Provide the [X, Y] coordinate of the cell's center where the given text is located.  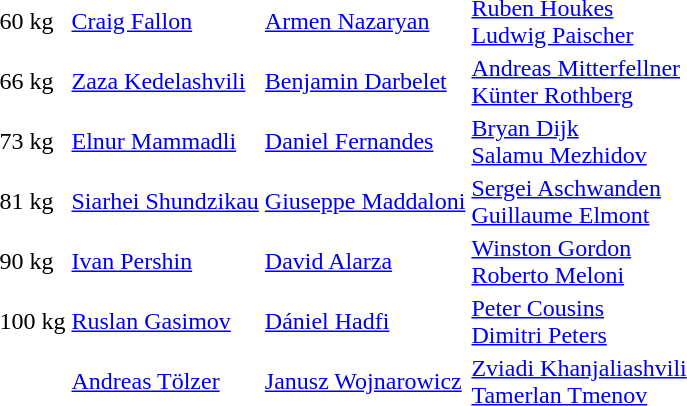
Giuseppe Maddaloni [365, 202]
Zaza Kedelashvili [165, 82]
Daniel Fernandes [365, 142]
Ruslan Gasimov [165, 322]
Elnur Mammadli [165, 142]
Ivan Pershin [165, 262]
David Alarza [365, 262]
Dániel Hadfi [365, 322]
Siarhei Shundzikau [165, 202]
Benjamin Darbelet [365, 82]
